Provide the (x, y) coordinate of the cell's center where the given text is located.  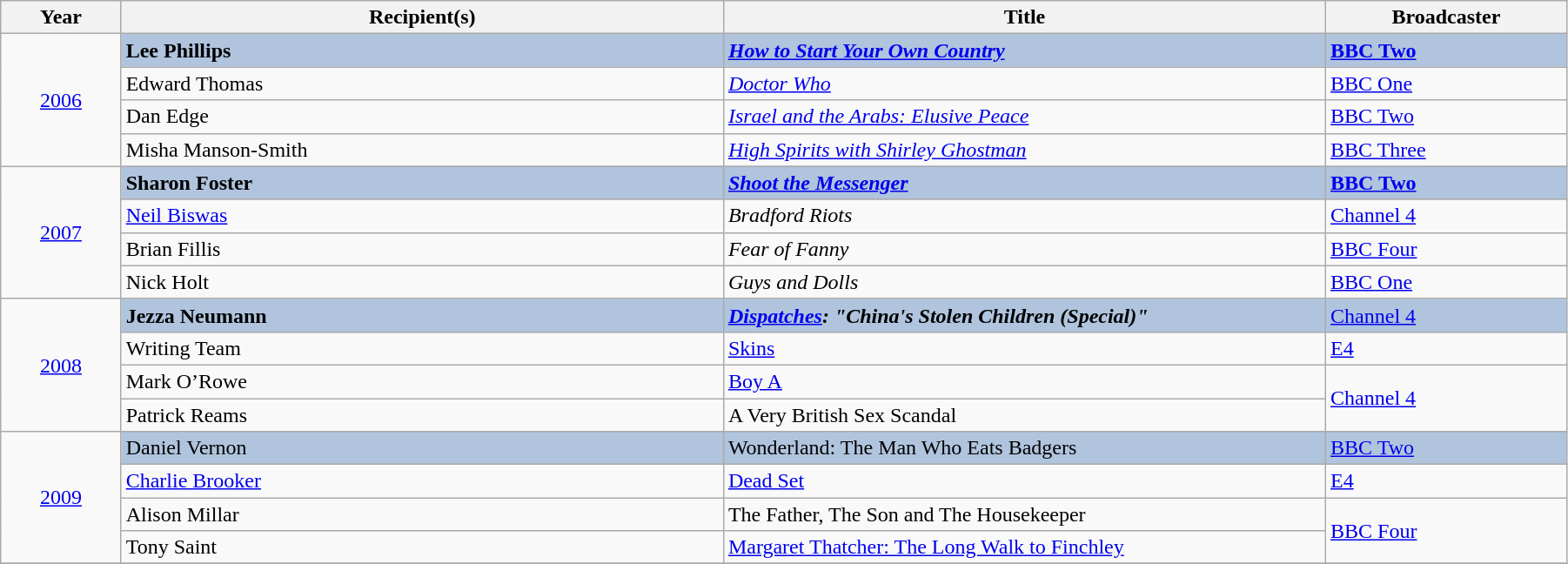
High Spirits with Shirley Ghostman (1024, 150)
Writing Team (422, 348)
Jezza Neumann (422, 315)
Doctor Who (1024, 84)
Misha Manson-Smith (422, 150)
2009 (61, 498)
Dead Set (1024, 481)
How to Start Your Own Country (1024, 50)
Shoot the Messenger (1024, 183)
BBC Three (1446, 150)
The Father, The Son and The Housekeeper (1024, 514)
Sharon Foster (422, 183)
Wonderland: The Man Who Eats Badgers (1024, 448)
Boy A (1024, 381)
Dan Edge (422, 117)
Brian Fillis (422, 249)
Skins (1024, 348)
Broadcaster (1446, 17)
Neil Biswas (422, 216)
Patrick Reams (422, 415)
Lee Phillips (422, 50)
Charlie Brooker (422, 481)
Daniel Vernon (422, 448)
2008 (61, 365)
Tony Saint (422, 547)
Bradford Riots (1024, 216)
Dispatches: "China's Stolen Children (Special)" (1024, 315)
2007 (61, 232)
Margaret Thatcher: The Long Walk to Finchley (1024, 547)
2006 (61, 100)
A Very British Sex Scandal (1024, 415)
Fear of Fanny (1024, 249)
Edward Thomas (422, 84)
Mark O’Rowe (422, 381)
Israel and the Arabs: Elusive Peace (1024, 117)
Nick Holt (422, 282)
Recipient(s) (422, 17)
Guys and Dolls (1024, 282)
Alison Millar (422, 514)
Title (1024, 17)
Year (61, 17)
